Detect which cell encompasses the target text, then output its [x, y] center coordinate. 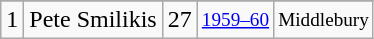
Middlebury [324, 20]
1 [12, 20]
27 [180, 20]
1959–60 [235, 20]
Pete Smilikis [93, 20]
